For the text-containing cell, return its midpoint in [x, y] coordinate format. 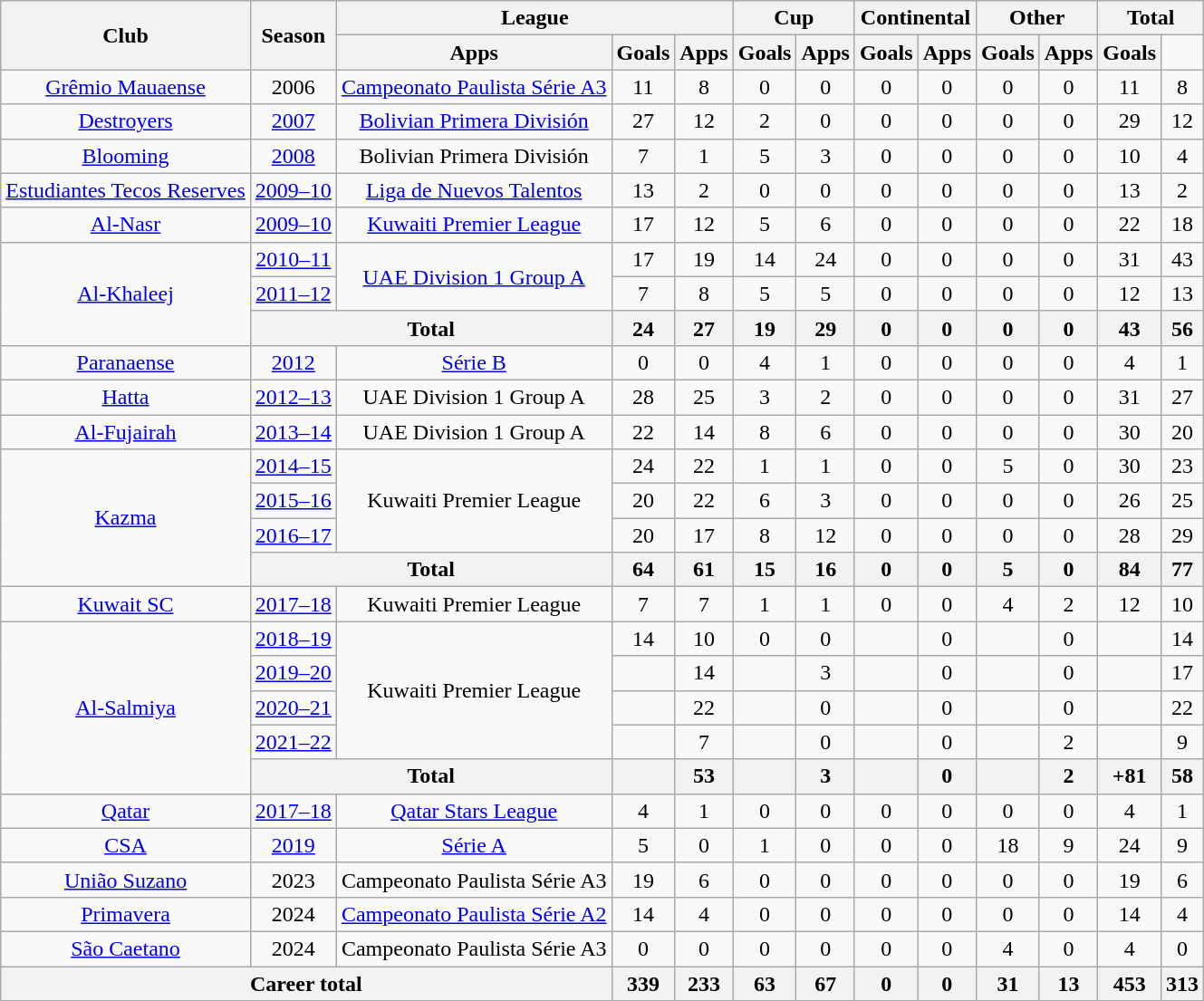
+81 [1130, 776]
2019 [294, 845]
2006 [294, 87]
Al-Fujairah [126, 432]
2010–11 [294, 259]
453 [1130, 983]
Kuwait SC [126, 604]
Season [294, 35]
2008 [294, 156]
56 [1183, 328]
2015–16 [294, 501]
Qatar [126, 811]
Série B [474, 362]
2018–19 [294, 639]
Qatar Stars League [474, 811]
Al-Khaleej [126, 294]
Hatta [126, 397]
53 [704, 776]
23 [1183, 467]
Liga de Nuevos Talentos [474, 190]
63 [765, 983]
2007 [294, 121]
77 [1183, 570]
2023 [294, 880]
Continental [915, 18]
União Suzano [126, 880]
Kazma [126, 518]
Career total [306, 983]
Al-Nasr [126, 225]
67 [825, 983]
84 [1130, 570]
CSA [126, 845]
16 [825, 570]
64 [643, 570]
Cup [794, 18]
Blooming [126, 156]
Club [126, 35]
2011–12 [294, 294]
Other [1037, 18]
2019–20 [294, 673]
58 [1183, 776]
2013–14 [294, 432]
339 [643, 983]
League [535, 18]
Campeonato Paulista Série A2 [474, 914]
Destroyers [126, 121]
Série A [474, 845]
2014–15 [294, 467]
2020–21 [294, 707]
233 [704, 983]
61 [704, 570]
Primavera [126, 914]
26 [1130, 501]
313 [1183, 983]
Grêmio Mauaense [126, 87]
Paranaense [126, 362]
2016–17 [294, 535]
São Caetano [126, 948]
Al-Salmiya [126, 707]
Estudiantes Tecos Reserves [126, 190]
15 [765, 570]
2012 [294, 362]
2021–22 [294, 742]
2012–13 [294, 397]
